Provide the [x, y] coordinate of the cell's center where the given text is located.  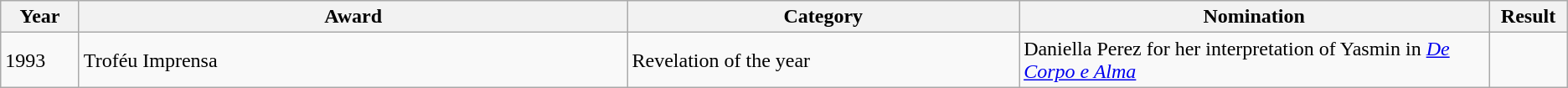
Category [823, 17]
Nomination [1255, 17]
Result [1529, 17]
1993 [40, 60]
Revelation of the year [823, 60]
Daniella Perez for her interpretation of Yasmin in De Corpo e Alma [1255, 60]
Troféu Imprensa [353, 60]
Award [353, 17]
Year [40, 17]
